Return [x, y] of the center of cell containing provided text 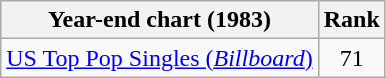
71 [352, 58]
US Top Pop Singles (Billboard) [160, 58]
Rank [352, 20]
Year-end chart (1983) [160, 20]
